Find where the given text appears and provide that cell's center as (x, y) coordinate. 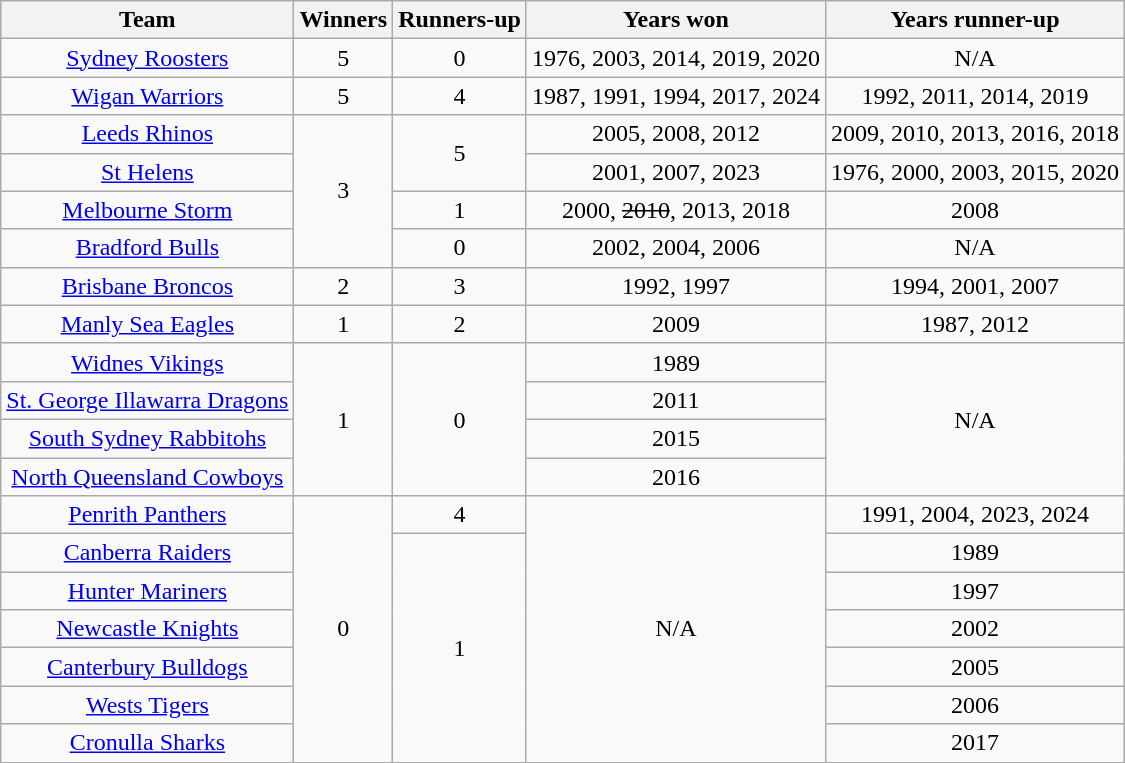
2008 (974, 210)
2002 (974, 629)
2009, 2010, 2013, 2016, 2018 (974, 134)
St. George Illawarra Dragons (148, 400)
Brisbane Broncos (148, 286)
Melbourne Storm (148, 210)
Wests Tigers (148, 705)
Leeds Rhinos (148, 134)
2001, 2007, 2023 (676, 172)
1997 (974, 591)
Winners (344, 20)
Years won (676, 20)
1987, 1991, 1994, 2017, 2024 (676, 96)
1994, 2001, 2007 (974, 286)
Runners-up (460, 20)
Canberra Raiders (148, 553)
1976, 2000, 2003, 2015, 2020 (974, 172)
Team (148, 20)
Wigan Warriors (148, 96)
2009 (676, 324)
Sydney Roosters (148, 58)
1992, 2011, 2014, 2019 (974, 96)
Bradford Bulls (148, 248)
2006 (974, 705)
1992, 1997 (676, 286)
Canterbury Bulldogs (148, 667)
2015 (676, 438)
2016 (676, 477)
Cronulla Sharks (148, 743)
South Sydney Rabbitohs (148, 438)
1991, 2004, 2023, 2024 (974, 515)
2002, 2004, 2006 (676, 248)
North Queensland Cowboys (148, 477)
2005 (974, 667)
Manly Sea Eagles (148, 324)
Penrith Panthers (148, 515)
2005, 2008, 2012 (676, 134)
2000, 2010, 2013, 2018 (676, 210)
2017 (974, 743)
1987, 2012 (974, 324)
Hunter Mariners (148, 591)
Newcastle Knights (148, 629)
2011 (676, 400)
1976, 2003, 2014, 2019, 2020 (676, 58)
St Helens (148, 172)
Years runner-up (974, 20)
Widnes Vikings (148, 362)
